Extract the [X, Y] coordinate from the center of the cell holding the provided text.  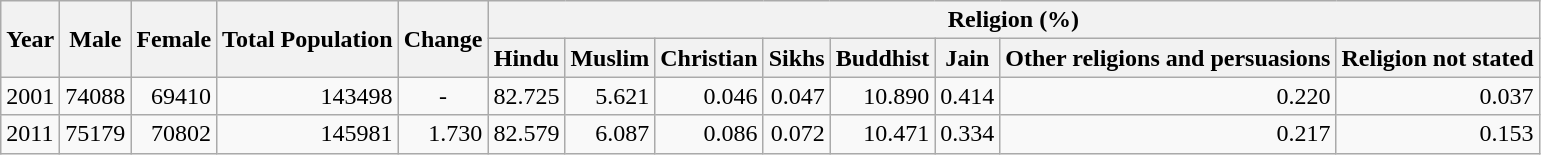
- [443, 96]
Religion not stated [1438, 58]
Muslim [610, 58]
0.047 [796, 96]
Hindu [526, 58]
0.220 [1168, 96]
Other religions and persuasions [1168, 58]
Buddhist [882, 58]
1.730 [443, 134]
82.725 [526, 96]
70802 [174, 134]
0.153 [1438, 134]
75179 [96, 134]
0.414 [968, 96]
0.217 [1168, 134]
82.579 [526, 134]
Female [174, 39]
0.334 [968, 134]
143498 [308, 96]
Total Population [308, 39]
Christian [709, 58]
0.046 [709, 96]
69410 [174, 96]
Year [30, 39]
10.890 [882, 96]
Male [96, 39]
10.471 [882, 134]
0.086 [709, 134]
Change [443, 39]
2001 [30, 96]
5.621 [610, 96]
145981 [308, 134]
Jain [968, 58]
0.037 [1438, 96]
Religion (%) [1014, 20]
2011 [30, 134]
74088 [96, 96]
0.072 [796, 134]
6.087 [610, 134]
Sikhs [796, 58]
